Output the (X, Y) coordinate of the center of the cell containing the given text.  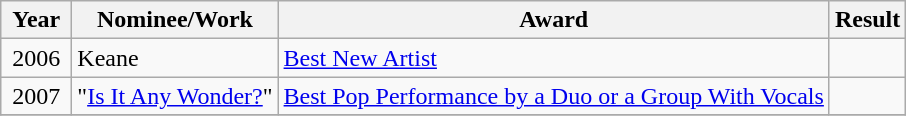
Award (554, 20)
2007 (36, 96)
Keane (175, 58)
2006 (36, 58)
"Is It Any Wonder?" (175, 96)
Nominee/Work (175, 20)
Best Pop Performance by a Duo or a Group With Vocals (554, 96)
Result (867, 20)
Year (36, 20)
Best New Artist (554, 58)
